Search for the cell housing the specified text and yield its (X, Y) center coordinate. 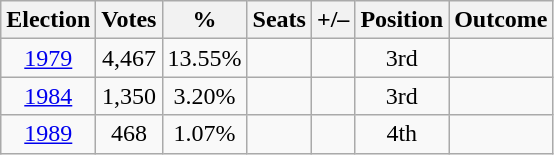
+/– (332, 20)
% (204, 20)
1984 (48, 96)
Outcome (501, 20)
3.20% (204, 96)
Position (402, 20)
4,467 (129, 58)
1.07% (204, 134)
Votes (129, 20)
Election (48, 20)
468 (129, 134)
4th (402, 134)
1989 (48, 134)
Seats (279, 20)
13.55% (204, 58)
1,350 (129, 96)
1979 (48, 58)
